Scan for the cell matching the given text and deliver its [x, y] coordinate at center. 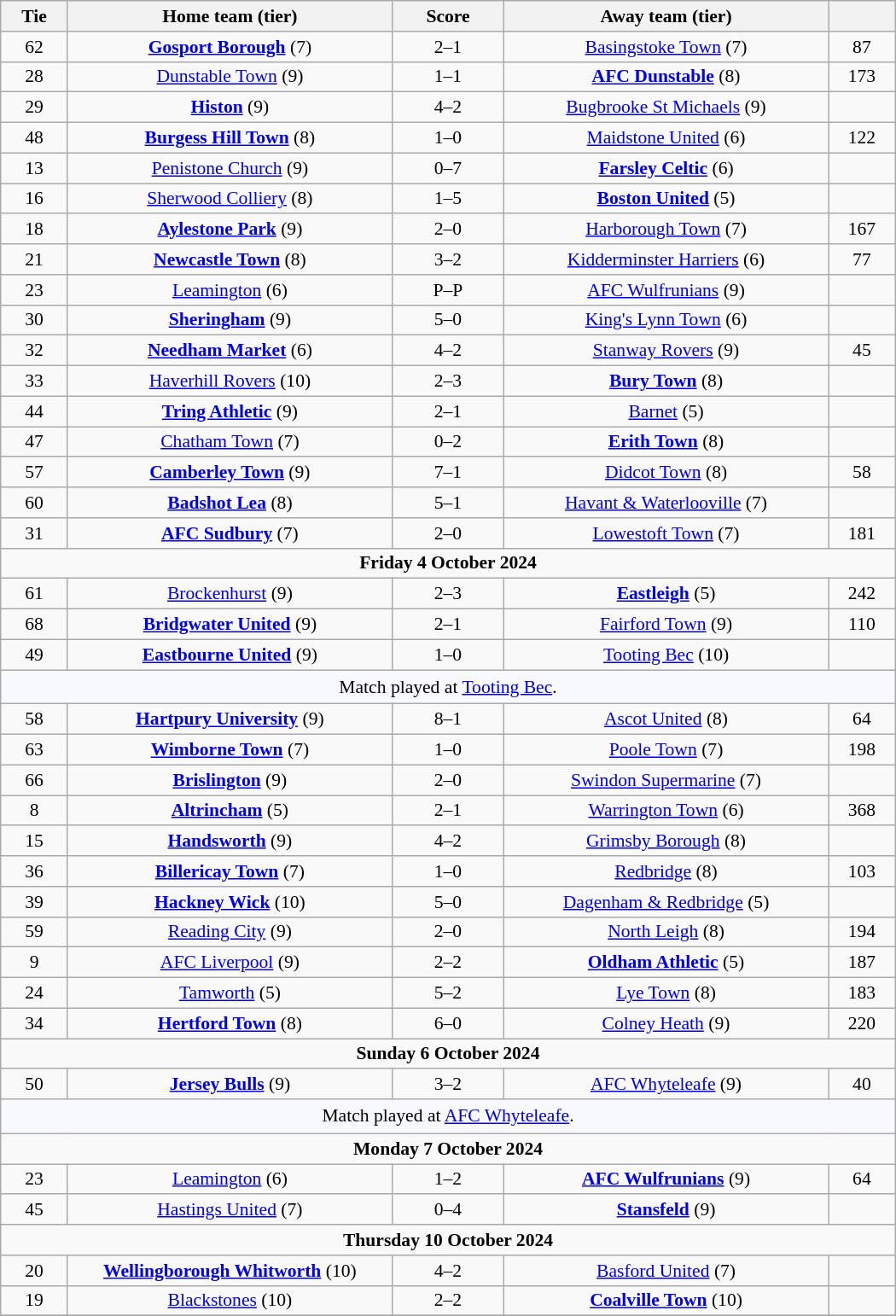
Kidderminster Harriers (6) [666, 259]
Hertford Town (8) [230, 1023]
194 [862, 932]
Lowestoft Town (7) [666, 533]
59 [34, 932]
North Leigh (8) [666, 932]
Barnet (5) [666, 411]
9 [34, 963]
31 [34, 533]
0–4 [447, 1210]
Penistone Church (9) [230, 168]
Friday 4 October 2024 [448, 563]
29 [34, 108]
183 [862, 993]
Tamworth (5) [230, 993]
Havant & Waterlooville (7) [666, 503]
Tie [34, 16]
AFC Liverpool (9) [230, 963]
1–1 [447, 77]
20 [34, 1271]
Home team (tier) [230, 16]
Handsworth (9) [230, 841]
21 [34, 259]
187 [862, 963]
Newcastle Town (8) [230, 259]
Brockenhurst (9) [230, 594]
66 [34, 780]
Hastings United (7) [230, 1210]
8–1 [447, 719]
68 [34, 625]
Altrincham (5) [230, 811]
0–2 [447, 442]
Reading City (9) [230, 932]
Camberley Town (9) [230, 473]
220 [862, 1023]
Away team (tier) [666, 16]
24 [34, 993]
Wellingborough Whitworth (10) [230, 1271]
Grimsby Borough (8) [666, 841]
Fairford Town (9) [666, 625]
AFC Dunstable (8) [666, 77]
18 [34, 230]
8 [34, 811]
Match played at Tooting Bec. [448, 687]
61 [34, 594]
28 [34, 77]
181 [862, 533]
47 [34, 442]
198 [862, 750]
77 [862, 259]
242 [862, 594]
Oldham Athletic (5) [666, 963]
Sunday 6 October 2024 [448, 1054]
Lye Town (8) [666, 993]
Tring Athletic (9) [230, 411]
Basingstoke Town (7) [666, 47]
Eastleigh (5) [666, 594]
Score [447, 16]
13 [34, 168]
Aylestone Park (9) [230, 230]
Warrington Town (6) [666, 811]
Wimborne Town (7) [230, 750]
60 [34, 503]
5–2 [447, 993]
44 [34, 411]
50 [34, 1085]
49 [34, 655]
0–7 [447, 168]
Bugbrooke St Michaels (9) [666, 108]
87 [862, 47]
33 [34, 381]
Gosport Borough (7) [230, 47]
6–0 [447, 1023]
Tooting Bec (10) [666, 655]
Dunstable Town (9) [230, 77]
Histon (9) [230, 108]
Farsley Celtic (6) [666, 168]
48 [34, 138]
Hackney Wick (10) [230, 902]
36 [34, 871]
40 [862, 1085]
15 [34, 841]
Ascot United (8) [666, 719]
Stanway Rovers (9) [666, 351]
Match played at AFC Whyteleafe. [448, 1116]
Haverhill Rovers (10) [230, 381]
62 [34, 47]
Swindon Supermarine (7) [666, 780]
1–2 [447, 1179]
Erith Town (8) [666, 442]
Needham Market (6) [230, 351]
Stansfeld (9) [666, 1210]
Bury Town (8) [666, 381]
Eastbourne United (9) [230, 655]
Poole Town (7) [666, 750]
Chatham Town (7) [230, 442]
34 [34, 1023]
Dagenham & Redbridge (5) [666, 902]
Jersey Bulls (9) [230, 1085]
16 [34, 199]
Didcot Town (8) [666, 473]
7–1 [447, 473]
Redbridge (8) [666, 871]
Basford United (7) [666, 1271]
Maidstone United (6) [666, 138]
Boston United (5) [666, 199]
110 [862, 625]
Sheringham (9) [230, 320]
Thursday 10 October 2024 [448, 1240]
30 [34, 320]
32 [34, 351]
AFC Sudbury (7) [230, 533]
167 [862, 230]
103 [862, 871]
39 [34, 902]
Coalville Town (10) [666, 1301]
King's Lynn Town (6) [666, 320]
Badshot Lea (8) [230, 503]
Brislington (9) [230, 780]
Sherwood Colliery (8) [230, 199]
63 [34, 750]
19 [34, 1301]
AFC Whyteleafe (9) [666, 1085]
Bridgwater United (9) [230, 625]
Monday 7 October 2024 [448, 1149]
Colney Heath (9) [666, 1023]
P–P [447, 290]
1–5 [447, 199]
Billericay Town (7) [230, 871]
5–1 [447, 503]
Harborough Town (7) [666, 230]
173 [862, 77]
Burgess Hill Town (8) [230, 138]
Blackstones (10) [230, 1301]
368 [862, 811]
122 [862, 138]
Hartpury University (9) [230, 719]
57 [34, 473]
